Detect which cell encompasses the target text, then output its [x, y] center coordinate. 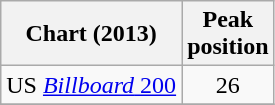
Chart (2013) [92, 34]
Peakposition [228, 34]
26 [228, 85]
US Billboard 200 [92, 85]
